Identify which cell holds the provided text, then report its (X, Y) central coordinate. 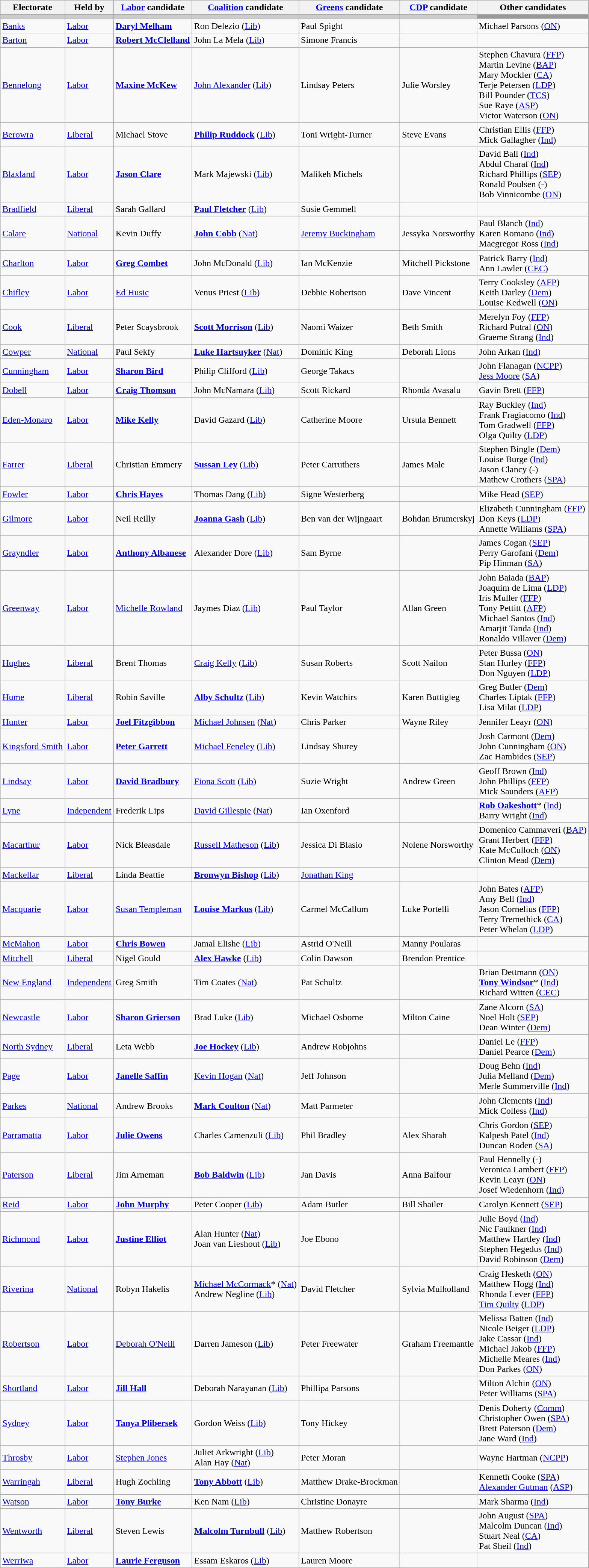
Justine Elliot (153, 1239)
Coalition candidate (245, 8)
Jim Arneman (153, 1175)
Peter Bussa (ON)Stan Hurley (FFP)Don Nguyen (LDP) (533, 663)
Throsby (33, 1458)
Fowler (33, 494)
Ron Delezio (Lib) (245, 26)
Lauren Moore (349, 1560)
John La Mela (Lib) (245, 40)
Peter Carruthers (349, 464)
Ed Husic (153, 292)
Kevin Watchirs (349, 697)
Watson (33, 1501)
Farrer (33, 464)
John Bates (AFP)Amy Bell (Ind)Jason Cornelius (FFP)Terry Tremethick (CA)Peter Whelan (LDP) (533, 909)
Jeff Johnson (349, 1076)
Russell Matheson (Lib) (245, 845)
Electorate (33, 8)
Philip Ruddock (Lib) (245, 135)
Matthew Robertson (349, 1531)
Dominic King (349, 351)
Jessyka Norsworthy (439, 233)
Carmel McCallum (349, 909)
Bradfield (33, 209)
Scott Morrison (Lib) (245, 327)
Merelyn Foy (FFP)Richard Putral (ON)Graeme Strang (Ind) (533, 327)
Daryl Melham (153, 26)
Tony Hickey (349, 1423)
David Fletcher (349, 1289)
Greenway (33, 608)
Rob Oakeshott* (Ind)Barry Wright (Ind) (533, 810)
Naomi Waizer (349, 327)
Peter Cooper (Lib) (245, 1204)
Tanya Plibersek (153, 1423)
Ray Buckley (Ind)Frank Fragiacomo (Ind)Tom Gradwell (FFP)Olga Quilty (LDP) (533, 420)
Newcastle (33, 1017)
Milton Caine (439, 1017)
Jill Hall (153, 1388)
Gordon Weiss (Lib) (245, 1423)
Milton Alchin (ON)Peter Williams (SPA) (533, 1388)
Michael Johnsen (Nat) (245, 722)
Leta Webb (153, 1047)
Nigel Gould (153, 958)
Hunter (33, 722)
Malcolm Turnbull (Lib) (245, 1531)
Nolene Norsworthy (439, 845)
Elizabeth Cunningham (FFP)Don Keys (LDP)Annette Williams (SPA) (533, 519)
Geoff Brown (Ind)John Phillips (FFP)Mick Saunders (AFP) (533, 781)
Peter Garrett (153, 746)
Jeremy Buckingham (349, 233)
Stephen Bingle (Dem)Louise Burge (Ind)Jason Clancy (-)Mathew Crothers (SPA) (533, 464)
Andrew Green (439, 781)
Warringah (33, 1482)
Greg Smith (153, 983)
Rhonda Avasalu (439, 390)
Christian Ellis (FFP)Mick Gallagher (Ind) (533, 135)
John Flanagan (NCPP)Jess Moore (SA) (533, 371)
Mike Kelly (153, 420)
Frederik Lips (153, 810)
Barton (33, 40)
Doug Behn (Ind)Julia Melland (Dem)Merle Summerville (Ind) (533, 1076)
Matt Parmeter (349, 1105)
Melissa Batten (Ind)Nicole Beiger (LDP)Jake Cassar (Ind)Michael Jakob (FFP)Michelle Meares (Ind)Don Parkes (ON) (533, 1344)
Wayne Hartman (NCPP) (533, 1458)
Mitchell (33, 958)
John Baiada (BAP)Joaquim de Lima (LDP)Iris Muller (FFP)Tony Pettitt (AFP)Michael Santos (Ind)Amarjit Tanda (Ind)Ronaldo Villaver (Dem) (533, 608)
Grayndler (33, 553)
Fiona Scott (Lib) (245, 781)
Kenneth Cooke (SPA)Alexander Gutman (ASP) (533, 1482)
James Cogan (SEP)Perry Garofani (Dem)Pip Hinman (SA) (533, 553)
James Male (439, 464)
Toni Wright-Turner (349, 135)
Jaymes Diaz (Lib) (245, 608)
Scott Rickard (349, 390)
Hume (33, 697)
Robin Saville (153, 697)
Kevin Hogan (Nat) (245, 1076)
Sarah Gallard (153, 209)
Anna Balfour (439, 1175)
Beth Smith (439, 327)
Peter Moran (349, 1458)
Steven Lewis (153, 1531)
Michael Osborne (349, 1017)
Alex Sharah (439, 1135)
Mark Sharma (Ind) (533, 1501)
John August (SPA)Malcolm Duncan (Ind)Stuart Neal (CA)Pat Sheil (Ind) (533, 1531)
Paul Blanch (Ind)Karen Romano (Ind)Macgregor Ross (Ind) (533, 233)
Gavin Brett (FFP) (533, 390)
Andrew Robjohns (349, 1047)
Craig Kelly (Lib) (245, 663)
Ian McKenzie (349, 263)
Craig Thomson (153, 390)
Julie Owens (153, 1135)
New England (33, 983)
Lyne (33, 810)
Paul Spight (349, 26)
Patrick Barry (Ind)Ann Lawler (CEC) (533, 263)
John Cobb (Nat) (245, 233)
Chifley (33, 292)
Sharon Grierson (153, 1017)
Bronwyn Bishop (Lib) (245, 874)
Graham Freemantle (439, 1344)
Alex Hawke (Lib) (245, 958)
Alan Hunter (Nat)Joan van Lieshout (Lib) (245, 1239)
Peter Freewater (349, 1344)
Bennelong (33, 85)
Jamal Elishe (Lib) (245, 944)
Mark Coulton (Nat) (245, 1105)
Steve Evans (439, 135)
Wayne Riley (439, 722)
Greens candidate (349, 8)
Susan Roberts (349, 663)
Susan Templeman (153, 909)
Berowra (33, 135)
Eden-Monaro (33, 420)
Riverina (33, 1289)
Stephen Jones (153, 1458)
Laurie Ferguson (153, 1560)
Reid (33, 1204)
Debbie Robertson (349, 292)
Suzie Wright (349, 781)
Manny Poularas (439, 944)
Hughes (33, 663)
Ursula Bennett (439, 420)
Christine Donayre (349, 1501)
Robert McClelland (153, 40)
Parramatta (33, 1135)
Paul Fletcher (Lib) (245, 209)
Charles Camenzuli (Lib) (245, 1135)
Colin Dawson (349, 958)
Deborah Narayanan (Lib) (245, 1388)
Robertson (33, 1344)
Ben van der Wijngaart (349, 519)
Jonathan King (349, 874)
Brad Luke (Lib) (245, 1017)
Deborah Lions (439, 351)
Michael Parsons (ON) (533, 26)
Darren Jameson (Lib) (245, 1344)
Brian Dettmann (ON)Tony Windsor* (Ind)Richard Witten (CEC) (533, 983)
Gilmore (33, 519)
Josh Carmont (Dem)John Cunningham (ON)Zac Hambides (SEP) (533, 746)
Labor candidate (153, 8)
Andrew Brooks (153, 1105)
Greg Butler (Dem)Charles Liptak (FFP)Lisa Milat (LDP) (533, 697)
Greg Combet (153, 263)
Dave Vincent (439, 292)
Philip Clifford (Lib) (245, 371)
Chris Bowen (153, 944)
Zane Alcorn (SA)Noel Holt (SEP)Dean Winter (Dem) (533, 1017)
John Arkan (Ind) (533, 351)
Carolyn Kennett (SEP) (533, 1204)
Phil Bradley (349, 1135)
Bob Baldwin (Lib) (245, 1175)
Joe Ebono (349, 1239)
Phillipa Parsons (349, 1388)
Sam Byrne (349, 553)
John McDonald (Lib) (245, 263)
Brent Thomas (153, 663)
Hugh Zochling (153, 1482)
Matthew Drake-Brockman (349, 1482)
Adam Butler (349, 1204)
Craig Hesketh (ON)Matthew Hogg (Ind)Rhonda Lever (FFP)Tim Quilty (LDP) (533, 1289)
Parkes (33, 1105)
John Clements (Ind)Mick Colless (Ind) (533, 1105)
Cook (33, 327)
Ken Nam (Lib) (245, 1501)
Thomas Dang (Lib) (245, 494)
Cowper (33, 351)
Juliet Arkwright (Lib)Alan Hay (Nat) (245, 1458)
Macarthur (33, 845)
Bohdan Brumerskyj (439, 519)
David Ball (Ind)Abdul Charaf (Ind)Richard Phillips (SEP)Ronald Poulsen (-)Bob Vinnicombe (ON) (533, 174)
Lindsay Peters (349, 85)
Sylvia Mulholland (439, 1289)
Anthony Albanese (153, 553)
Held by (89, 8)
Peter Scaysbrook (153, 327)
Alexander Dore (Lib) (245, 553)
Pat Schultz (349, 983)
Page (33, 1076)
North Sydney (33, 1047)
Deborah O'Neill (153, 1344)
Robyn Hakelis (153, 1289)
Chris Hayes (153, 494)
Michelle Rowland (153, 608)
Jennifer Leayr (ON) (533, 722)
Tim Coates (Nat) (245, 983)
Simone Francis (349, 40)
Michael Feneley (Lib) (245, 746)
Chris Parker (349, 722)
Christian Emmery (153, 464)
Domenico Cammaveri (BAP)Grant Herbert (FFP) Kate McCulloch (ON)Clinton Mead (Dem) (533, 845)
Linda Beattie (153, 874)
Ian Oxenford (349, 810)
Chris Gordon (SEP)Kalpesh Patel (Ind)Duncan Roden (SA) (533, 1135)
Sharon Bird (153, 371)
John Murphy (153, 1204)
Alby Schultz (Lib) (245, 697)
Dobell (33, 390)
Tony Burke (153, 1501)
Paul Sekfy (153, 351)
Janelle Saffin (153, 1076)
Paterson (33, 1175)
Neil Reilly (153, 519)
Daniel Le (FFP)Daniel Pearce (Dem) (533, 1047)
Banks (33, 26)
Denis Doherty (Comm)Christopher Owen (SPA)Brett Paterson (Dem)Jane Ward (Ind) (533, 1423)
Julie Worsley (439, 85)
Scott Nailon (439, 663)
Tony Abbott (Lib) (245, 1482)
Nick Bleasdale (153, 845)
CDP candidate (439, 8)
Malikeh Michels (349, 174)
Blaxland (33, 174)
Luke Portelli (439, 909)
David Bradbury (153, 781)
Essam Eskaros (Lib) (245, 1560)
Brendon Prentice (439, 958)
Joel Fitzgibbon (153, 722)
Sydney (33, 1423)
John Alexander (Lib) (245, 85)
Lindsay (33, 781)
David Gazard (Lib) (245, 420)
Michael McCormack* (Nat)Andrew Negline (Lib) (245, 1289)
Lindsay Shurey (349, 746)
Shortland (33, 1388)
Jan Davis (349, 1175)
Susie Gemmell (349, 209)
Sussan Ley (Lib) (245, 464)
Joanna Gash (Lib) (245, 519)
Catherine Moore (349, 420)
Mitchell Pickstone (439, 263)
Jessica Di Blasio (349, 845)
McMahon (33, 944)
Werriwa (33, 1560)
Kingsford Smith (33, 746)
Mark Majewski (Lib) (245, 174)
Astrid O'Neill (349, 944)
Kevin Duffy (153, 233)
Michael Stove (153, 135)
Bill Shailer (439, 1204)
David Gillespie (Nat) (245, 810)
Julie Boyd (Ind)Nic Faulkner (Ind)Matthew Hartley (Ind)Stephen Hegedus (Ind)David Robinson (Dem) (533, 1239)
Signe Westerberg (349, 494)
Joe Hockey (Lib) (245, 1047)
Cunningham (33, 371)
Karen Buttigieg (439, 697)
Allan Green (439, 608)
Wentworth (33, 1531)
Jason Clare (153, 174)
Paul Hennelly (-)Veronica Lambert (FFP)Kevin Leayr (ON)Josef Wiedenhorn (Ind) (533, 1175)
Louise Markus (Lib) (245, 909)
Macquarie (33, 909)
Terry Cooksley (AFP)Keith Darley (Dem)Louise Kedwell (ON) (533, 292)
Calare (33, 233)
Luke Hartsuyker (Nat) (245, 351)
John McNamara (Lib) (245, 390)
Venus Priest (Lib) (245, 292)
Mackellar (33, 874)
Mike Head (SEP) (533, 494)
Richmond (33, 1239)
Other candidates (533, 8)
Stephen Chavura (FFP)Martin Levine (BAP)Mary Mockler (CA)Terje Petersen (LDP)Bill Pounder (TCS)Sue Raye (ASP)Victor Waterson (ON) (533, 85)
Charlton (33, 263)
Maxine McKew (153, 85)
Paul Taylor (349, 608)
George Takacs (349, 371)
